Output the (x, y) coordinate of the center of the cell containing the given text.  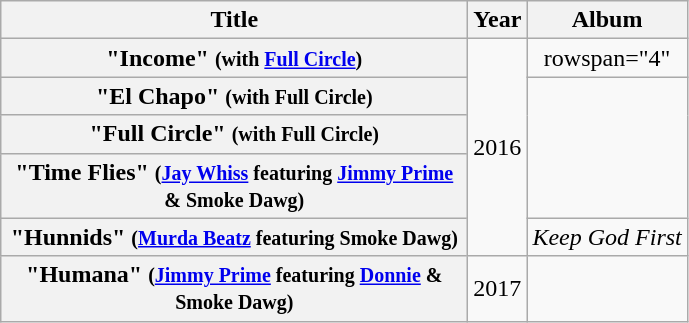
"El Chapo" (with Full Circle) (234, 96)
Keep God First (607, 237)
"Time Flies" (Jay Whiss featuring Jimmy Prime & Smoke Dawg) (234, 186)
Album (607, 20)
"Humana" (Jimmy Prime featuring Donnie & Smoke Dawg) (234, 288)
2017 (498, 288)
Year (498, 20)
"Full Circle" (with Full Circle) (234, 134)
"Hunnids" (Murda Beatz featuring Smoke Dawg) (234, 237)
2016 (498, 148)
Title (234, 20)
rowspan="4" (607, 58)
"Income" (with Full Circle) (234, 58)
